Provide the (X, Y) coordinate of the cell's center where the given text is located.  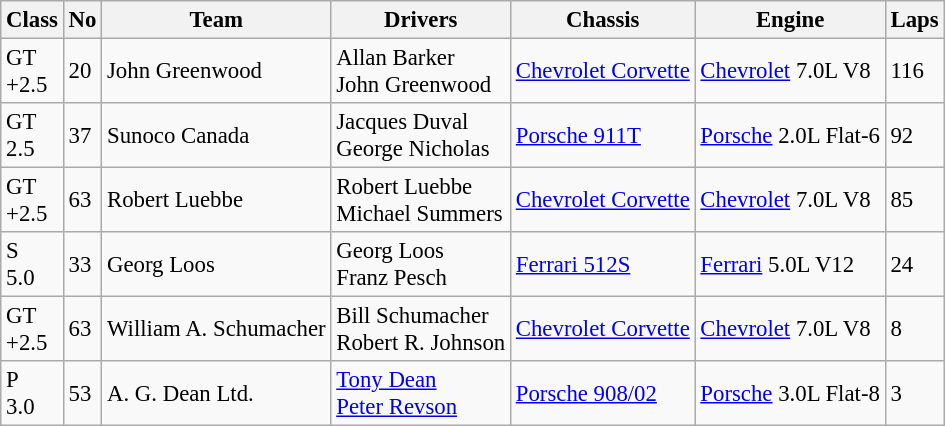
Engine (790, 20)
Allan Barker John Greenwood (421, 72)
Georg Loos Franz Pesch (421, 264)
24 (914, 264)
Team (216, 20)
Porsche 2.0L Flat-6 (790, 136)
Laps (914, 20)
92 (914, 136)
Robert Luebbe Michael Summers (421, 200)
Robert Luebbe (216, 200)
Class (32, 20)
20 (82, 72)
Ferrari 512S (602, 264)
William A. Schumacher (216, 330)
Bill Schumacher Robert R. Johnson (421, 330)
Sunoco Canada (216, 136)
No (82, 20)
S5.0 (32, 264)
Chassis (602, 20)
33 (82, 264)
116 (914, 72)
Ferrari 5.0L V12 (790, 264)
37 (82, 136)
Jacques Duval George Nicholas (421, 136)
Porsche 911T (602, 136)
Georg Loos (216, 264)
8 (914, 330)
GT2.5 (32, 136)
John Greenwood (216, 72)
85 (914, 200)
Drivers (421, 20)
